Identify which cell holds the provided text, then report its [X, Y] central coordinate. 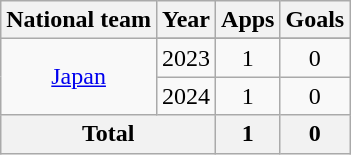
Year [186, 20]
National team [79, 20]
Goals [315, 20]
Apps [248, 20]
2024 [186, 96]
Total [108, 134]
2023 [186, 58]
Japan [79, 77]
